Return the (x, y) coordinate for the center point of the cell that contains the specified text.  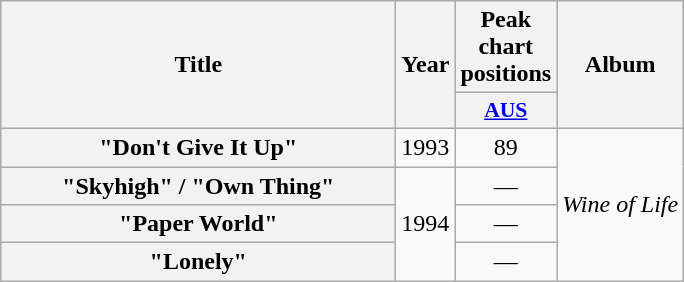
Wine of Life (620, 204)
1993 (426, 147)
Album (620, 65)
89 (506, 147)
1994 (426, 223)
"Lonely" (198, 262)
"Paper World" (198, 224)
AUS (506, 111)
"Don't Give It Up" (198, 147)
"Skyhigh" / "Own Thing" (198, 185)
Year (426, 65)
Title (198, 65)
Peak chart positions (506, 47)
